For the text-containing cell, return its midpoint in [X, Y] coordinate format. 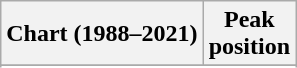
Peakposition [249, 34]
Chart (1988–2021) [102, 34]
